Search for the cell housing the specified text and yield its (x, y) center coordinate. 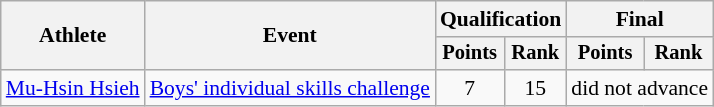
Mu-Hsin Hsieh (73, 88)
Event (290, 36)
Final (640, 19)
did not advance (640, 88)
7 (470, 88)
Athlete (73, 36)
Qualification (500, 19)
15 (535, 88)
Boys' individual skills challenge (290, 88)
